Scan for the cell matching the given text and deliver its [X, Y] coordinate at center. 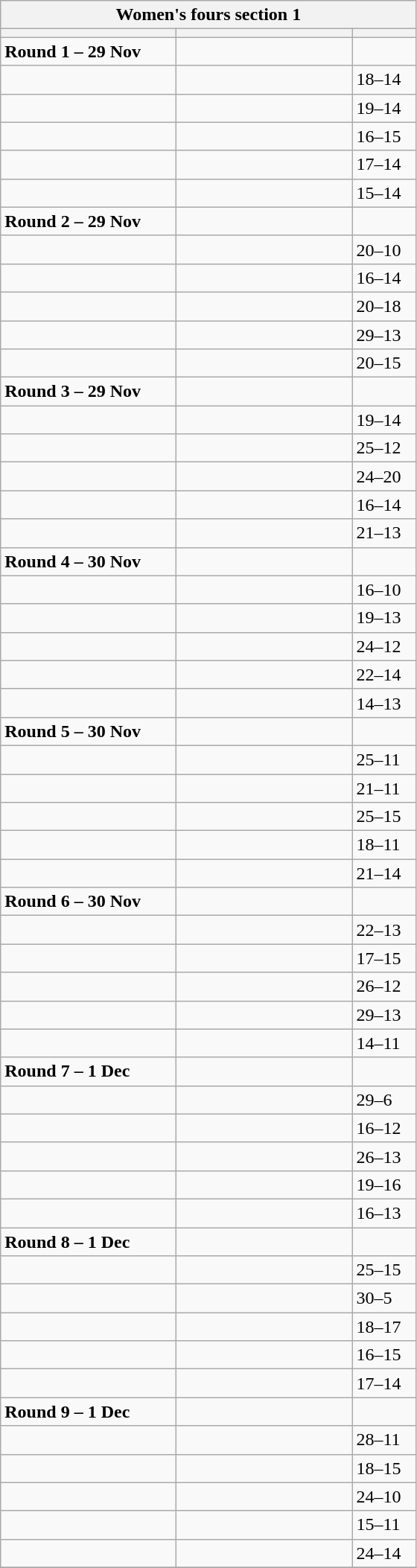
Round 4 – 30 Nov [89, 561]
19–16 [384, 1185]
17–15 [384, 958]
24–10 [384, 1497]
Round 9 – 1 Dec [89, 1412]
Round 8 – 1 Dec [89, 1241]
14–13 [384, 703]
26–13 [384, 1156]
25–12 [384, 448]
16–13 [384, 1213]
16–10 [384, 590]
15–14 [384, 193]
22–14 [384, 675]
18–15 [384, 1468]
14–11 [384, 1043]
Round 6 – 30 Nov [89, 902]
Round 7 – 1 Dec [89, 1071]
21–11 [384, 788]
30–5 [384, 1298]
24–20 [384, 477]
18–14 [384, 80]
24–12 [384, 646]
26–12 [384, 987]
25–11 [384, 759]
20–15 [384, 363]
15–11 [384, 1525]
19–13 [384, 618]
18–11 [384, 845]
24–14 [384, 1553]
22–13 [384, 930]
29–6 [384, 1100]
Round 1 – 29 Nov [89, 51]
28–11 [384, 1440]
Women's fours section 1 [208, 15]
Round 3 – 29 Nov [89, 392]
16–12 [384, 1128]
20–18 [384, 306]
Round 5 – 30 Nov [89, 731]
20–10 [384, 249]
18–17 [384, 1327]
21–13 [384, 533]
21–14 [384, 873]
Round 2 – 29 Nov [89, 221]
